Find where the given text appears and provide that cell's center as (x, y) coordinate. 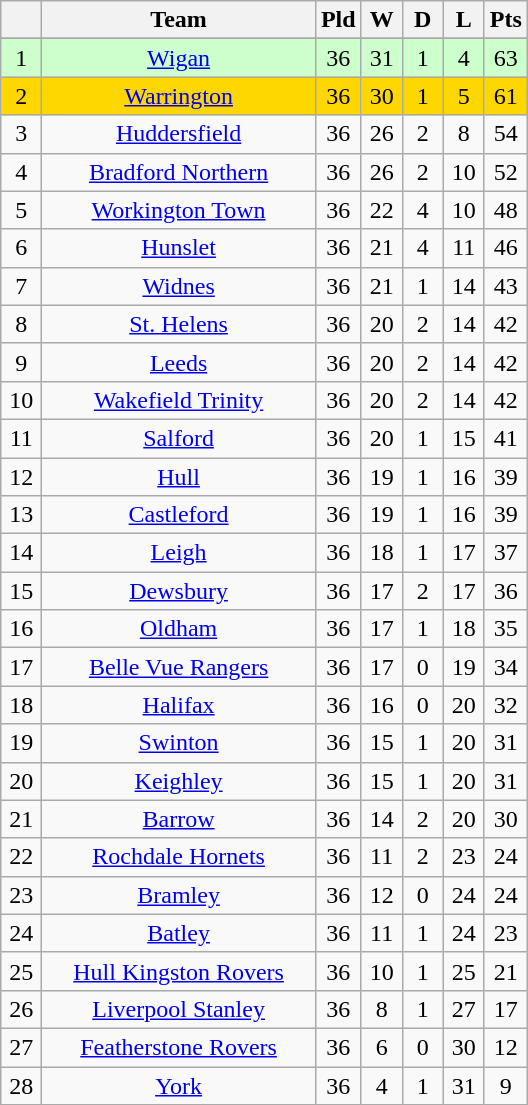
61 (506, 96)
35 (506, 629)
Featherstone Rovers (179, 1047)
Team (179, 20)
54 (506, 134)
Wakefield Trinity (179, 400)
Workington Town (179, 210)
7 (22, 286)
Hull (179, 477)
York (179, 1085)
Widnes (179, 286)
Oldham (179, 629)
52 (506, 172)
Liverpool Stanley (179, 1009)
Wigan (179, 58)
41 (506, 438)
D (422, 20)
37 (506, 553)
Bramley (179, 895)
48 (506, 210)
Swinton (179, 743)
Dewsbury (179, 591)
46 (506, 248)
Belle Vue Rangers (179, 667)
Warrington (179, 96)
Batley (179, 933)
Rochdale Hornets (179, 857)
Huddersfield (179, 134)
Castleford (179, 515)
Pld (338, 20)
Hull Kingston Rovers (179, 971)
32 (506, 705)
Hunslet (179, 248)
Leeds (179, 362)
L (464, 20)
St. Helens (179, 324)
3 (22, 134)
Leigh (179, 553)
Pts (506, 20)
34 (506, 667)
Barrow (179, 819)
Keighley (179, 781)
Bradford Northern (179, 172)
28 (22, 1085)
63 (506, 58)
W (382, 20)
13 (22, 515)
43 (506, 286)
Salford (179, 438)
Halifax (179, 705)
